Return the [X, Y] coordinate for the center point of the cell that contains the specified text.  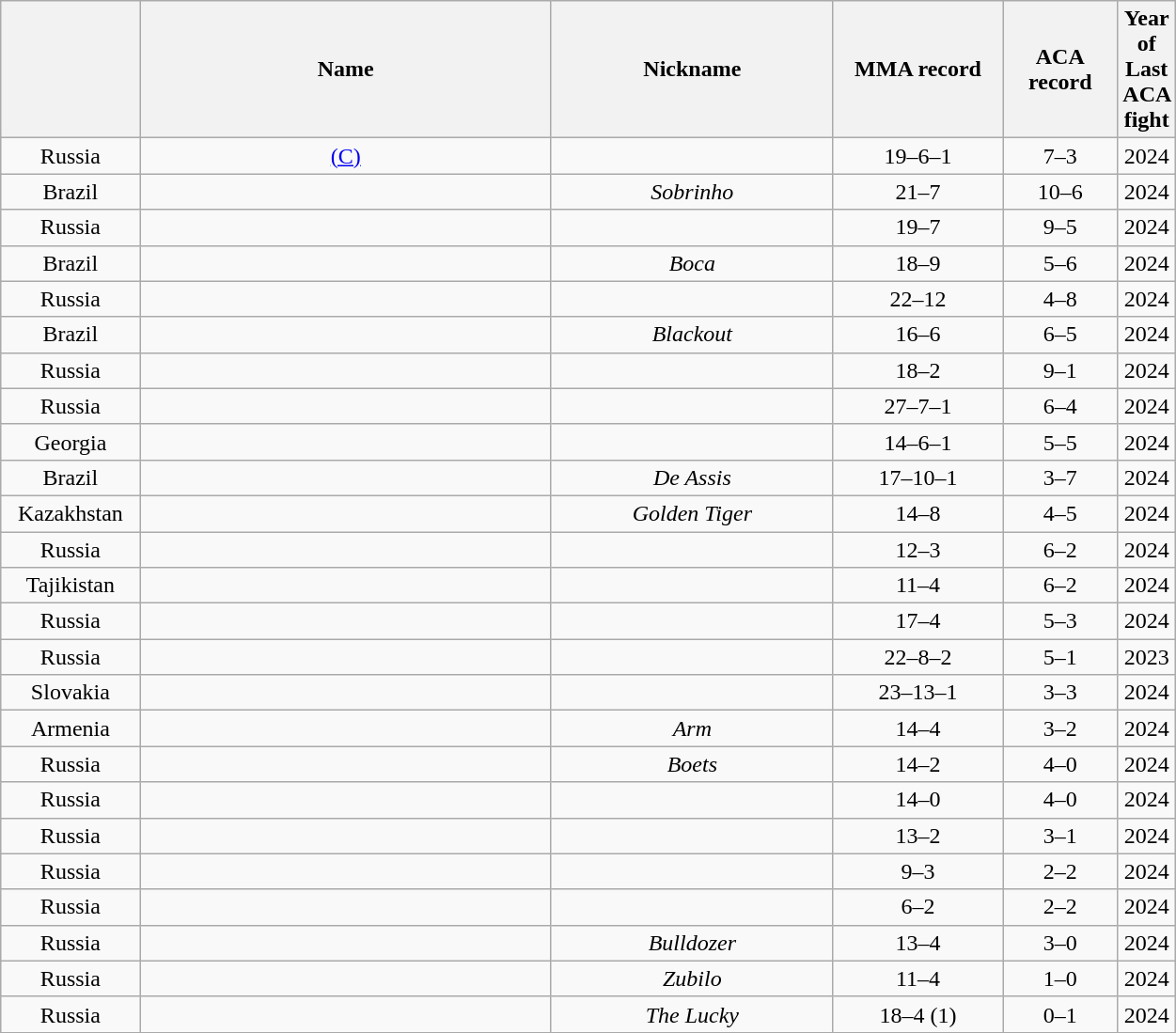
18–2 [917, 370]
19–6–1 [917, 156]
1–0 [1060, 978]
Zubilo [692, 978]
22–12 [917, 299]
Nickname [692, 70]
0–1 [1060, 1014]
14–8 [917, 513]
Year of Last ACA fight [1147, 70]
Armenia [71, 728]
14–2 [917, 764]
14–4 [917, 728]
Slovakia [71, 693]
MMA record [917, 70]
Boets [692, 764]
Golden Tiger [692, 513]
4–5 [1060, 513]
13–2 [917, 836]
Tajikistan [71, 586]
ACA record [1060, 70]
3–1 [1060, 836]
The Lucky [692, 1014]
9–5 [1060, 227]
16–6 [917, 335]
5–6 [1060, 263]
4–8 [1060, 299]
Sobrinho [692, 192]
Arm [692, 728]
18–4 (1) [917, 1014]
7–3 [1060, 156]
9–3 [917, 871]
21–7 [917, 192]
13–4 [917, 943]
17–10–1 [917, 477]
Name [346, 70]
3–0 [1060, 943]
De Assis [692, 477]
17–4 [917, 621]
9–1 [1060, 370]
14–6–1 [917, 442]
6–4 [1060, 406]
14–0 [917, 800]
22–8–2 [917, 657]
10–6 [1060, 192]
3–3 [1060, 693]
5–1 [1060, 657]
3–2 [1060, 728]
(C) [346, 156]
5–3 [1060, 621]
2023 [1147, 657]
Boca [692, 263]
12–3 [917, 550]
Blackout [692, 335]
3–7 [1060, 477]
19–7 [917, 227]
Bulldozer [692, 943]
23–13–1 [917, 693]
Georgia [71, 442]
6–5 [1060, 335]
5–5 [1060, 442]
Kazakhstan [71, 513]
27–7–1 [917, 406]
18–9 [917, 263]
